Pinpoint the cell where the given text exists, returning its [x, y] midpoint coordinate. 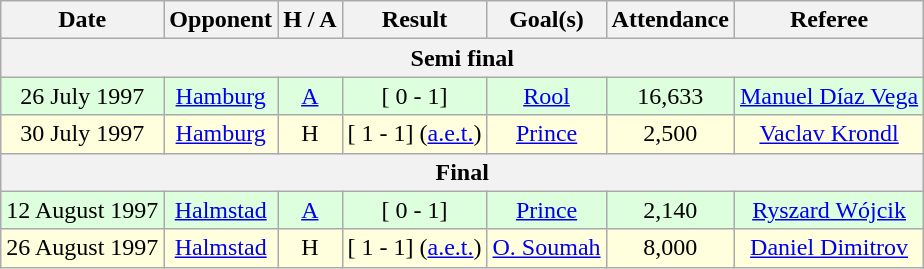
Daniel Dimitrov [828, 248]
Final [462, 172]
8,000 [670, 248]
26 August 1997 [82, 248]
2,140 [670, 210]
26 July 1997 [82, 96]
H / A [310, 20]
Result [414, 20]
Attendance [670, 20]
Ryszard Wójcik [828, 210]
Date [82, 20]
Semi final [462, 58]
Rool [546, 96]
O. Soumah [546, 248]
Referee [828, 20]
Goal(s) [546, 20]
Manuel Díaz Vega [828, 96]
2,500 [670, 134]
30 July 1997 [82, 134]
Opponent [221, 20]
12 August 1997 [82, 210]
16,633 [670, 96]
Vaclav Krondl [828, 134]
